Search for the cell housing the specified text and yield its (x, y) center coordinate. 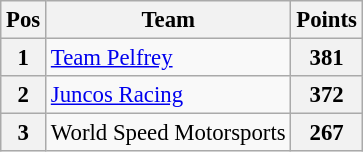
Team (168, 20)
381 (326, 58)
Juncos Racing (168, 95)
2 (24, 95)
1 (24, 58)
3 (24, 133)
267 (326, 133)
World Speed Motorsports (168, 133)
Team Pelfrey (168, 58)
Points (326, 20)
372 (326, 95)
Pos (24, 20)
